Search for the cell housing the specified text and yield its [X, Y] center coordinate. 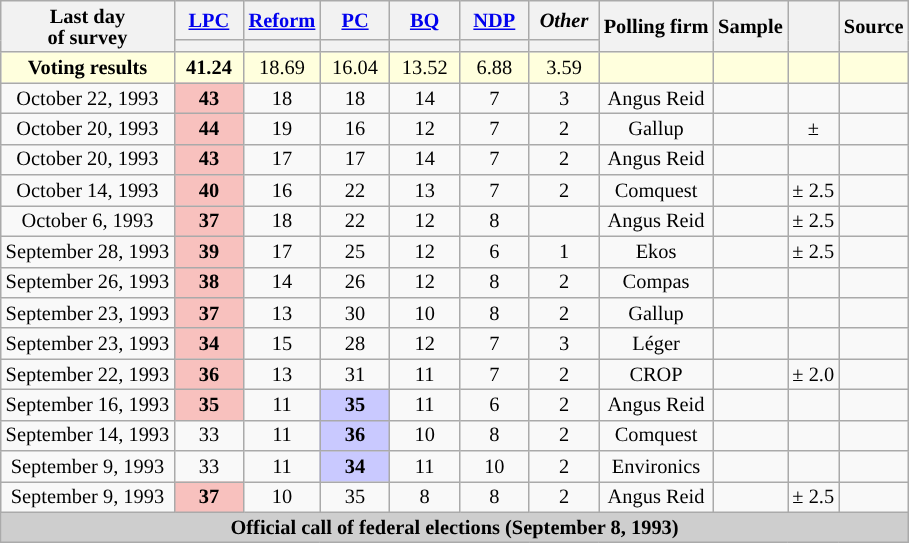
18.69 [282, 68]
25 [355, 252]
Voting results [88, 68]
PC [355, 20]
Last day of survey [88, 26]
September 26, 1993 [88, 282]
39 [209, 252]
September 16, 1993 [88, 404]
Reform [282, 20]
September 28, 1993 [88, 252]
September 14, 1993 [88, 436]
Sample [750, 26]
15 [282, 344]
16.04 [355, 68]
31 [355, 374]
41.24 [209, 68]
BQ [425, 20]
6.88 [495, 68]
Official call of federal elections (September 8, 1993) [455, 528]
Polling firm [656, 26]
LPC [209, 20]
October 14, 1993 [88, 190]
Other [564, 20]
26 [355, 282]
19 [282, 128]
28 [355, 344]
13.52 [425, 68]
3.59 [564, 68]
30 [355, 312]
NDP [495, 20]
40 [209, 190]
Source [874, 26]
1 [564, 252]
Environics [656, 466]
CROP [656, 374]
September 22, 1993 [88, 374]
44 [209, 128]
Compas [656, 282]
October 22, 1993 [88, 98]
Ekos [656, 252]
October 6, 1993 [88, 220]
± 2.0 [814, 374]
38 [209, 282]
± [814, 128]
Léger [656, 344]
